Capture the cell that displays the provided text and extract its (x, y) central coordinate. 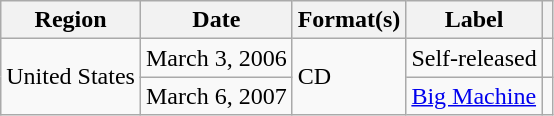
Region (71, 20)
CD (349, 77)
Label (474, 20)
Date (216, 20)
Self-released (474, 58)
Format(s) (349, 20)
March 6, 2007 (216, 96)
March 3, 2006 (216, 58)
United States (71, 77)
Big Machine (474, 96)
